For the text-containing cell, return its midpoint in [x, y] coordinate format. 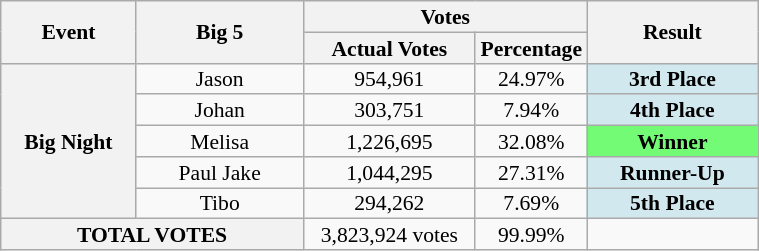
Tibo [220, 204]
Event [68, 32]
294,262 [389, 204]
32.08% [531, 142]
Paul Jake [220, 172]
Melisa [220, 142]
Votes [445, 16]
1,226,695 [389, 142]
7.94% [531, 110]
99.99% [531, 234]
Johan [220, 110]
1,044,295 [389, 172]
Big 5 [220, 32]
Runner-Up [672, 172]
4th Place [672, 110]
Big Night [68, 141]
3,823,924 votes [389, 234]
24.97% [531, 78]
3rd Place [672, 78]
Actual Votes [389, 48]
Jason [220, 78]
27.31% [531, 172]
Winner [672, 142]
5th Place [672, 204]
303,751 [389, 110]
Percentage [531, 48]
954,961 [389, 78]
7.69% [531, 204]
TOTAL VOTES [152, 234]
Result [672, 32]
